Pinpoint the cell where the given text exists, returning its (x, y) midpoint coordinate. 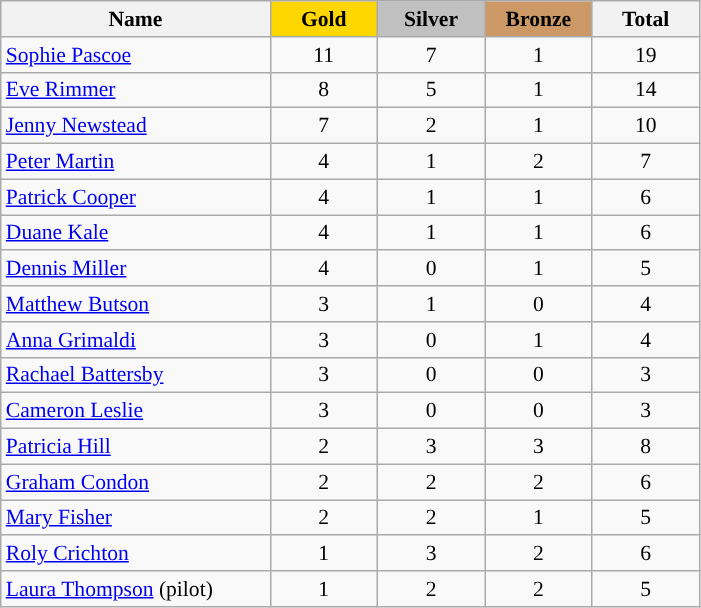
Patrick Cooper (136, 197)
Name (136, 19)
Gold (324, 19)
Patricia Hill (136, 447)
Sophie Pascoe (136, 55)
Graham Condon (136, 482)
Eve Rimmer (136, 90)
Rachael Battersby (136, 375)
Mary Fisher (136, 518)
Jenny Newstead (136, 126)
Total (646, 19)
Peter Martin (136, 162)
14 (646, 90)
Duane Kale (136, 233)
Dennis Miller (136, 269)
11 (324, 55)
Cameron Leslie (136, 411)
Anna Grimaldi (136, 340)
Bronze (538, 19)
19 (646, 55)
Silver (430, 19)
Roly Crichton (136, 554)
Laura Thompson (pilot) (136, 589)
Matthew Butson (136, 304)
10 (646, 126)
